Return the (X, Y) coordinate for the center point of the cell that contains the specified text.  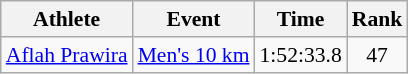
Event (194, 19)
47 (378, 55)
Aflah Prawira (67, 55)
Men's 10 km (194, 55)
Athlete (67, 19)
Time (301, 19)
1:52:33.8 (301, 55)
Rank (378, 19)
